Find where the given text appears and provide that cell's center as [x, y] coordinate. 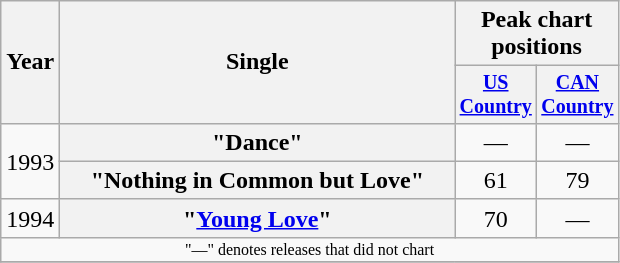
CAN Country [578, 94]
Peak chartpositions [536, 34]
1993 [30, 161]
"Dance" [258, 142]
61 [496, 180]
70 [496, 218]
"Young Love" [258, 218]
1994 [30, 218]
"Nothing in Common but Love" [258, 180]
Single [258, 62]
79 [578, 180]
Year [30, 62]
"—" denotes releases that did not chart [310, 249]
US Country [496, 94]
